Search for the cell housing the specified text and yield its [x, y] center coordinate. 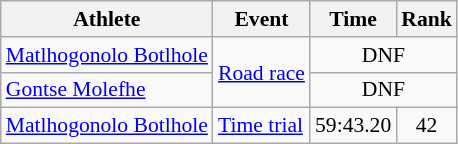
Event [262, 19]
Time [353, 19]
Gontse Molefhe [107, 90]
Rank [426, 19]
Athlete [107, 19]
Road race [262, 72]
59:43.20 [353, 126]
Time trial [262, 126]
42 [426, 126]
